Scan for the cell matching the given text and deliver its [X, Y] coordinate at center. 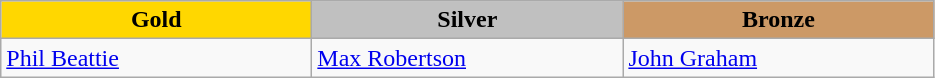
Bronze [778, 20]
Gold [156, 20]
Silver [468, 20]
Phil Beattie [156, 58]
Max Robertson [468, 58]
John Graham [778, 58]
